Identify which cell holds the provided text, then report its [x, y] central coordinate. 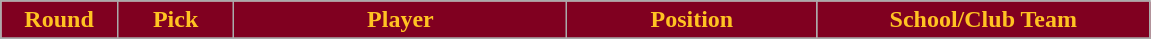
School/Club Team [984, 20]
Pick [176, 20]
Position [692, 20]
Round [60, 20]
Player [400, 20]
